Find where the given text appears and provide that cell's center as [x, y] coordinate. 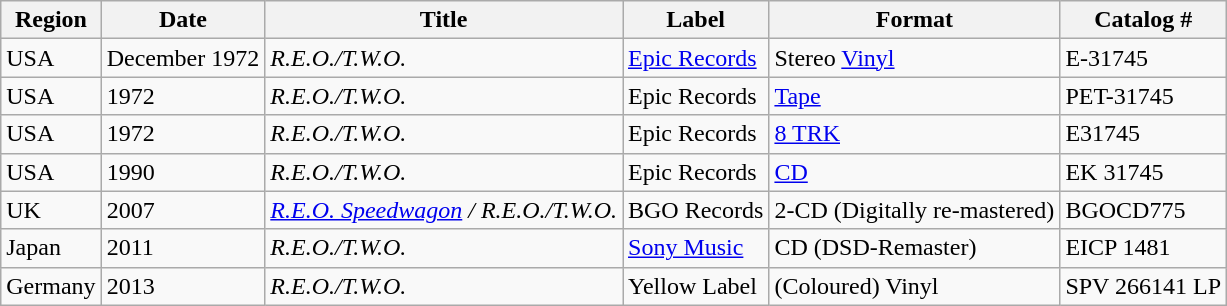
2-CD (Digitally re-mastered) [914, 210]
EK 31745 [1144, 172]
E-31745 [1144, 58]
2011 [183, 248]
Date [183, 20]
BGO Records [695, 210]
Germany [51, 286]
Catalog # [1144, 20]
8 TRK [914, 134]
Tape [914, 96]
Format [914, 20]
(Coloured) Vinyl [914, 286]
UK [51, 210]
2007 [183, 210]
EICP 1481 [1144, 248]
1990 [183, 172]
Region [51, 20]
Stereo Vinyl [914, 58]
CD [914, 172]
Yellow Label [695, 286]
BGOCD775 [1144, 210]
Sony Music [695, 248]
SPV 266141 LP [1144, 286]
R.E.O. Speedwagon / R.E.O./T.W.O. [444, 210]
2013 [183, 286]
Label [695, 20]
PET-31745 [1144, 96]
Title [444, 20]
December 1972 [183, 58]
Japan [51, 248]
E31745 [1144, 134]
CD (DSD-Remaster) [914, 248]
